Provide the [x, y] coordinate of the cell's center where the given text is located.  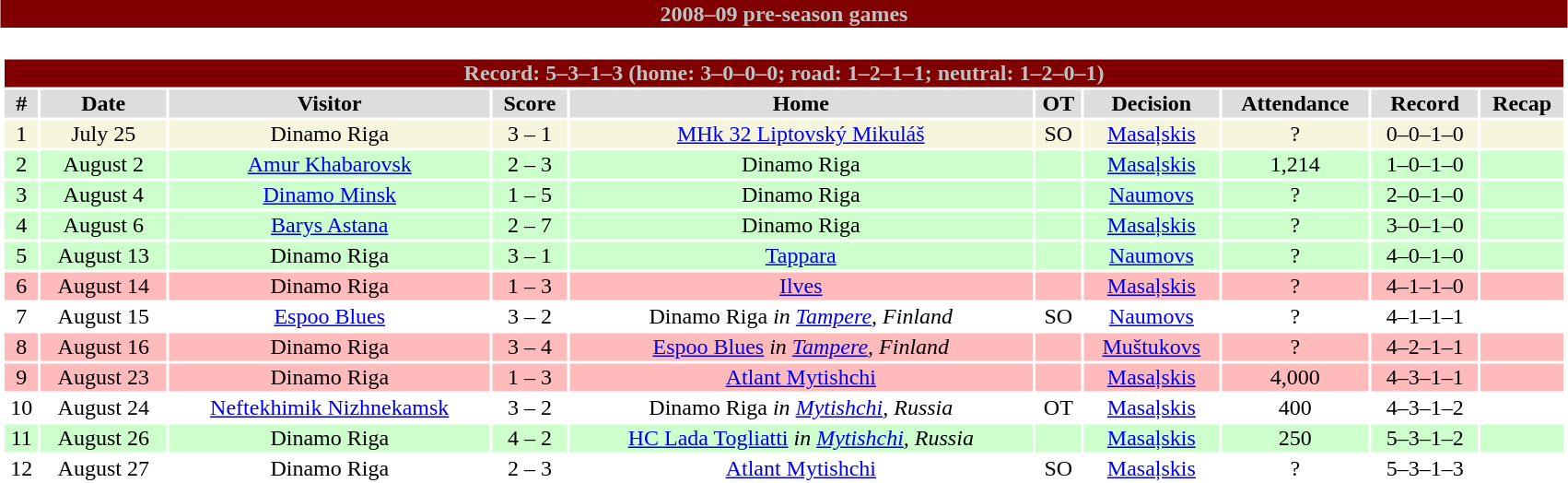
August 24 [103, 408]
Score [530, 104]
August 6 [103, 226]
August 2 [103, 165]
9 [21, 377]
August 23 [103, 377]
8 [21, 348]
4 [21, 226]
Ilves [802, 287]
# [21, 104]
Dinamo Riga in Mytishchi, Russia [802, 408]
Visitor [330, 104]
HC Lada Togliatti in Mytishchi, Russia [802, 438]
Recap [1522, 104]
Record: 5–3–1–3 (home: 3–0–0–0; road: 1–2–1–1; neutral: 1–2–0–1) [783, 73]
4–3–1–2 [1425, 408]
Dinamo Riga in Tampere, Finland [802, 316]
Barys Astana [330, 226]
1,214 [1295, 165]
10 [21, 408]
August 26 [103, 438]
Espoo Blues [330, 316]
August 4 [103, 194]
3–0–1–0 [1425, 226]
August 27 [103, 469]
1–0–1–0 [1425, 165]
August 13 [103, 255]
Dinamo Minsk [330, 194]
4–0–1–0 [1425, 255]
250 [1295, 438]
4 – 2 [530, 438]
2–0–1–0 [1425, 194]
4–3–1–1 [1425, 377]
12 [21, 469]
Espoo Blues in Tampere, Finland [802, 348]
5–3–1–2 [1425, 438]
1 – 5 [530, 194]
Date [103, 104]
MHk 32 Liptovský Mikuláš [802, 134]
3 [21, 194]
2 – 7 [530, 226]
6 [21, 287]
2008–09 pre-season games [784, 14]
Record [1425, 104]
3 – 4 [530, 348]
2 [21, 165]
Attendance [1295, 104]
August 16 [103, 348]
4,000 [1295, 377]
Muštukovs [1152, 348]
5–3–1–3 [1425, 469]
Tappara [802, 255]
August 14 [103, 287]
Decision [1152, 104]
August 15 [103, 316]
400 [1295, 408]
5 [21, 255]
4–1–1–0 [1425, 287]
7 [21, 316]
11 [21, 438]
4–2–1–1 [1425, 348]
Amur Khabarovsk [330, 165]
1 [21, 134]
4–1–1–1 [1425, 316]
0–0–1–0 [1425, 134]
Neftekhimik Nizhnekamsk [330, 408]
Home [802, 104]
July 25 [103, 134]
